Find where the given text appears and provide that cell's center as (X, Y) coordinate. 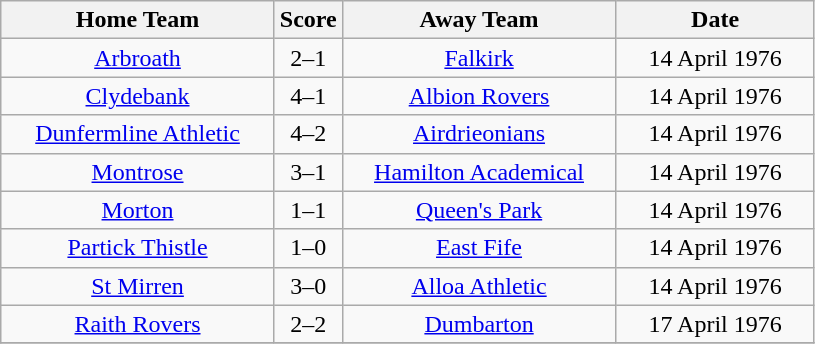
3–1 (308, 172)
Hamilton Academical (479, 172)
Dunfermline Athletic (138, 134)
Airdrieonians (479, 134)
St Mirren (138, 286)
2–2 (308, 324)
Raith Rovers (138, 324)
1–1 (308, 210)
4–1 (308, 96)
Away Team (479, 20)
Home Team (138, 20)
Partick Thistle (138, 248)
Score (308, 20)
Dumbarton (479, 324)
Morton (138, 210)
Falkirk (479, 58)
2–1 (308, 58)
Alloa Athletic (479, 286)
Arbroath (138, 58)
1–0 (308, 248)
Montrose (138, 172)
Queen's Park (479, 210)
Clydebank (138, 96)
Date (716, 20)
17 April 1976 (716, 324)
Albion Rovers (479, 96)
4–2 (308, 134)
East Fife (479, 248)
3–0 (308, 286)
